Locate the cell with the specified text and output its (X, Y) center coordinate. 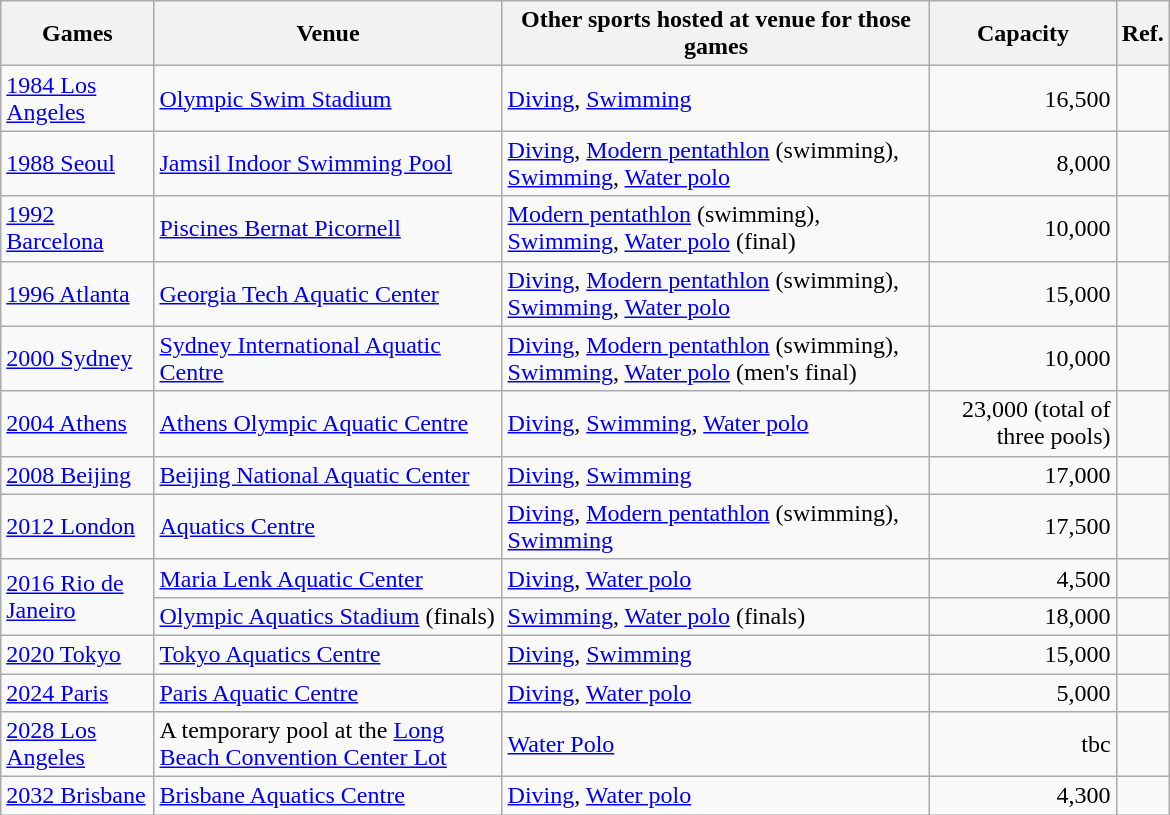
Capacity (1023, 34)
2004 Athens (78, 424)
Georgia Tech Aquatic Center (328, 294)
17,000 (1023, 475)
17,500 (1023, 526)
Games (78, 34)
Diving, Modern pentathlon (swimming), Swimming, Water polo (men's final) (716, 358)
23,000 (total of three pools) (1023, 424)
18,000 (1023, 616)
Sydney International Aquatic Centre (328, 358)
2008 Beijing (78, 475)
Aquatics Centre (328, 526)
A temporary pool at the Long Beach Convention Center Lot (328, 744)
Ref. (1142, 34)
2024 Paris (78, 693)
Jamsil Indoor Swimming Pool (328, 164)
Swimming, Water polo (finals) (716, 616)
Olympic Aquatics Stadium (finals) (328, 616)
1988 Seoul (78, 164)
Paris Aquatic Centre (328, 693)
2012 London (78, 526)
Maria Lenk Aquatic Center (328, 578)
Water Polo (716, 744)
8,000 (1023, 164)
Other sports hosted at venue for those games (716, 34)
Brisbane Aquatics Centre (328, 796)
2000 Sydney (78, 358)
Tokyo Aquatics Centre (328, 654)
1996 Atlanta (78, 294)
4,300 (1023, 796)
Olympic Swim Stadium (328, 98)
2028 Los Angeles (78, 744)
5,000 (1023, 693)
Diving, Modern pentathlon (swimming), Swimming (716, 526)
2020 Tokyo (78, 654)
Venue (328, 34)
Beijing National Aquatic Center (328, 475)
Diving, Swimming, Water polo (716, 424)
16,500 (1023, 98)
Modern pentathlon (swimming), Swimming, Water polo (final) (716, 228)
tbc (1023, 744)
2016 Rio de Janeiro (78, 597)
Piscines Bernat Picornell (328, 228)
2032 Brisbane (78, 796)
4,500 (1023, 578)
1984 Los Angeles (78, 98)
1992 Barcelona (78, 228)
Athens Olympic Aquatic Centre (328, 424)
